For the text-containing cell, return its midpoint in [x, y] coordinate format. 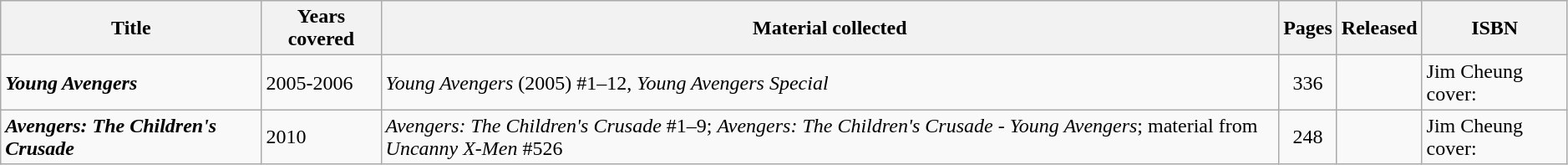
Avengers: The Children's Crusade #1–9; Avengers: The Children's Crusade - Young Avengers; material from Uncanny X-Men #526 [830, 137]
Years covered [321, 28]
Title [131, 28]
Young Avengers (2005) #1–12, Young Avengers Special [830, 82]
2005-2006 [321, 82]
Material collected [830, 28]
336 [1308, 82]
Released [1379, 28]
Avengers: The Children's Crusade [131, 137]
ISBN [1494, 28]
Young Avengers [131, 82]
Pages [1308, 28]
2010 [321, 137]
248 [1308, 137]
